Output the (x, y) coordinate of the center of the cell containing the given text.  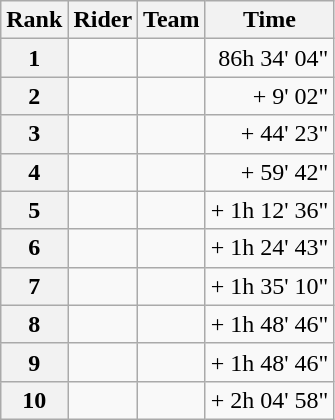
+ 9' 02" (270, 96)
9 (34, 362)
2 (34, 96)
+ 44' 23" (270, 134)
10 (34, 400)
Team (172, 20)
+ 1h 24' 43" (270, 248)
+ 59' 42" (270, 172)
+ 1h 12' 36" (270, 210)
8 (34, 324)
+ 2h 04' 58" (270, 400)
86h 34' 04" (270, 58)
3 (34, 134)
4 (34, 172)
Time (270, 20)
1 (34, 58)
6 (34, 248)
5 (34, 210)
Rank (34, 20)
7 (34, 286)
+ 1h 35' 10" (270, 286)
Rider (103, 20)
